Search for the cell housing the specified text and yield its [x, y] center coordinate. 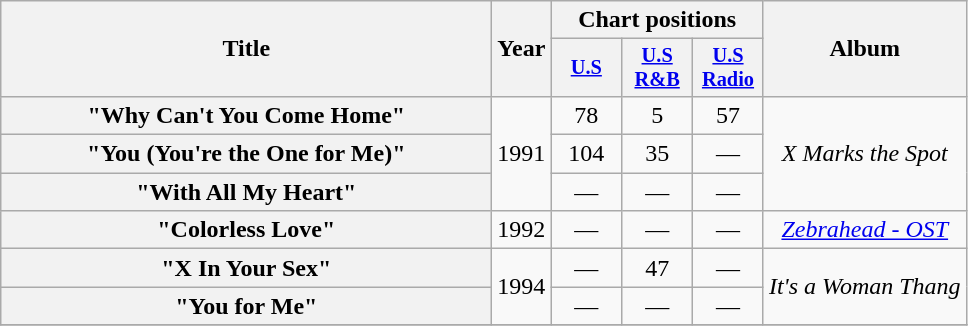
X Marks the Spot [864, 153]
Title [246, 49]
U.S Radio [728, 68]
104 [586, 154]
It's a Woman Thang [864, 287]
47 [658, 268]
57 [728, 115]
"Colorless Love" [246, 230]
"With All My Heart" [246, 192]
Zebrahead - OST [864, 230]
1992 [522, 230]
"You (You're the One for Me)" [246, 154]
"You for Me" [246, 306]
U.S R&B [658, 68]
U.S [586, 68]
Year [522, 49]
"X In Your Sex" [246, 268]
Album [864, 49]
5 [658, 115]
1991 [522, 153]
"Why Can't You Come Home" [246, 115]
35 [658, 154]
78 [586, 115]
1994 [522, 287]
Chart positions [658, 20]
